Scan for the cell matching the given text and deliver its (x, y) coordinate at center. 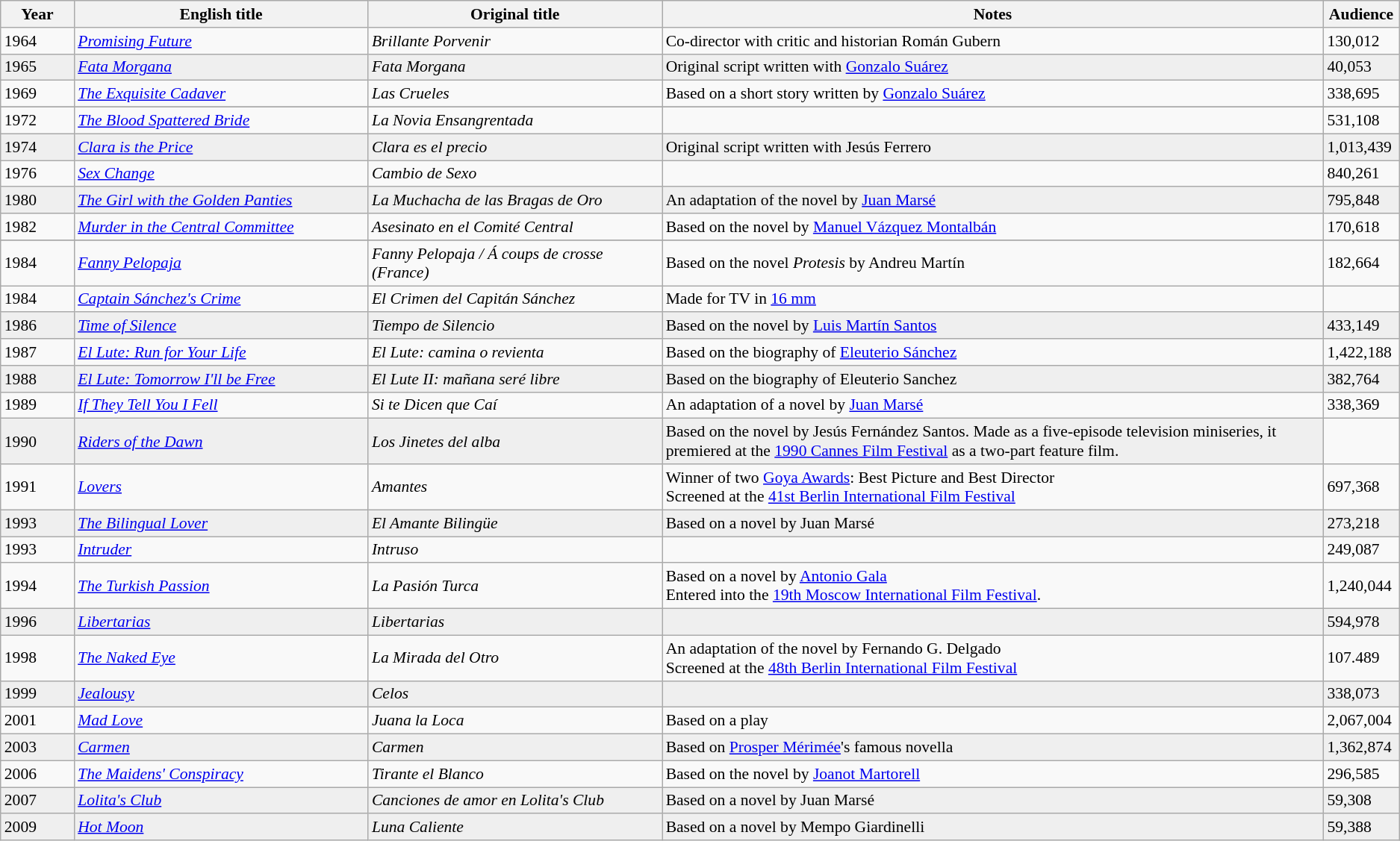
2009 (37, 828)
Audience (1360, 14)
Winner of two Goya Awards: Best Picture and Best DirectorScreened at the 41st Berlin International Film Festival (993, 487)
Year (37, 14)
1972 (37, 121)
1999 (37, 694)
Jealousy (221, 694)
1980 (37, 201)
Captain Sánchez's Crime (221, 299)
1996 (37, 622)
Based on the biography of Eleuterio Sanchez (993, 379)
Celos (515, 694)
Based on the novel by Manuel Vázquez Montalbán (993, 227)
40,053 (1360, 67)
Original title (515, 14)
1,362,874 (1360, 748)
Original script written with Jesús Ferrero (993, 147)
273,218 (1360, 523)
Amantes (515, 487)
2006 (37, 774)
La Mirada del Otro (515, 658)
1986 (37, 326)
1988 (37, 379)
Si te Dicen que Caí (515, 405)
296,585 (1360, 774)
Tiempo de Silencio (515, 326)
2001 (37, 721)
El Lute: camina o revienta (515, 352)
Based on Prosper Mérimée's famous novella (993, 748)
Clara is the Price (221, 147)
1964 (37, 41)
Clara es el precio (515, 147)
Made for TV in 16 mm (993, 299)
El Amante Bilingüe (515, 523)
Intruso (515, 550)
El Lute: Run for Your Life (221, 352)
2007 (37, 801)
1,422,188 (1360, 352)
1998 (37, 658)
Mad Love (221, 721)
Original script written with Gonzalo Suárez (993, 67)
The Blood Spattered Bride (221, 121)
Asesinato en el Comité Central (515, 227)
If They Tell You I Fell (221, 405)
El Lute II: mañana seré libre (515, 379)
Based on the novel Protesis by Andreu Martín (993, 263)
English title (221, 14)
The Naked Eye (221, 658)
Las Crueles (515, 94)
La Muchacha de las Bragas de Oro (515, 201)
59,308 (1360, 801)
1991 (37, 487)
El Lute: Tomorrow I'll be Free (221, 379)
Juana la Loca (515, 721)
1,240,044 (1360, 587)
1974 (37, 147)
Murder in the Central Committee (221, 227)
Los Jinetes del alba (515, 442)
The Exquisite Cadaver (221, 94)
Lolita's Club (221, 801)
Fanny Pelopaja / Á coups de crosse (France) (515, 263)
Lovers (221, 487)
840,261 (1360, 174)
An adaptation of the novel by Fernando G. DelgadoScreened at the 48th Berlin International Film Festival (993, 658)
1,013,439 (1360, 147)
338,073 (1360, 694)
130,012 (1360, 41)
An adaptation of the novel by Juan Marsé (993, 201)
697,368 (1360, 487)
Fanny Pelopaja (221, 263)
Based on a play (993, 721)
Hot Moon (221, 828)
Based on the novel by Luis Martín Santos (993, 326)
Notes (993, 14)
Canciones de amor en Lolita's Club (515, 801)
1982 (37, 227)
Riders of the Dawn (221, 442)
Time of Silence (221, 326)
1965 (37, 67)
1987 (37, 352)
Sex Change (221, 174)
Intruder (221, 550)
Based on a novel by Mempo Giardinelli (993, 828)
249,087 (1360, 550)
531,108 (1360, 121)
La Novia Ensangrentada (515, 121)
1989 (37, 405)
433,149 (1360, 326)
Luna Caliente (515, 828)
1969 (37, 94)
An adaptation of a novel by Juan Marsé (993, 405)
The Turkish Passion (221, 587)
594,978 (1360, 622)
Based on a novel by Antonio GalaEntered into the 19th Moscow International Film Festival. (993, 587)
El Crimen del Capitán Sánchez (515, 299)
The Bilingual Lover (221, 523)
182,664 (1360, 263)
795,848 (1360, 201)
La Pasión Turca (515, 587)
338,369 (1360, 405)
Co-director with critic and historian Román Gubern (993, 41)
Based on the novel by Joanot Martorell (993, 774)
Promising Future (221, 41)
382,764 (1360, 379)
59,388 (1360, 828)
1994 (37, 587)
338,695 (1360, 94)
Cambio de Sexo (515, 174)
2,067,004 (1360, 721)
The Girl with the Golden Panties (221, 201)
Brillante Porvenir (515, 41)
170,618 (1360, 227)
1976 (37, 174)
Based on the biography of Eleuterio Sánchez (993, 352)
107.489 (1360, 658)
The Maidens' Conspiracy (221, 774)
1990 (37, 442)
Based on a short story written by Gonzalo Suárez (993, 94)
2003 (37, 748)
Tirante el Blanco (515, 774)
